Output the [x, y] coordinate of the center of the cell containing the given text.  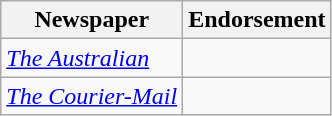
Newspaper [92, 20]
Endorsement [257, 20]
The Australian [92, 58]
The Courier-Mail [92, 96]
